Capture the cell that displays the provided text and extract its (X, Y) central coordinate. 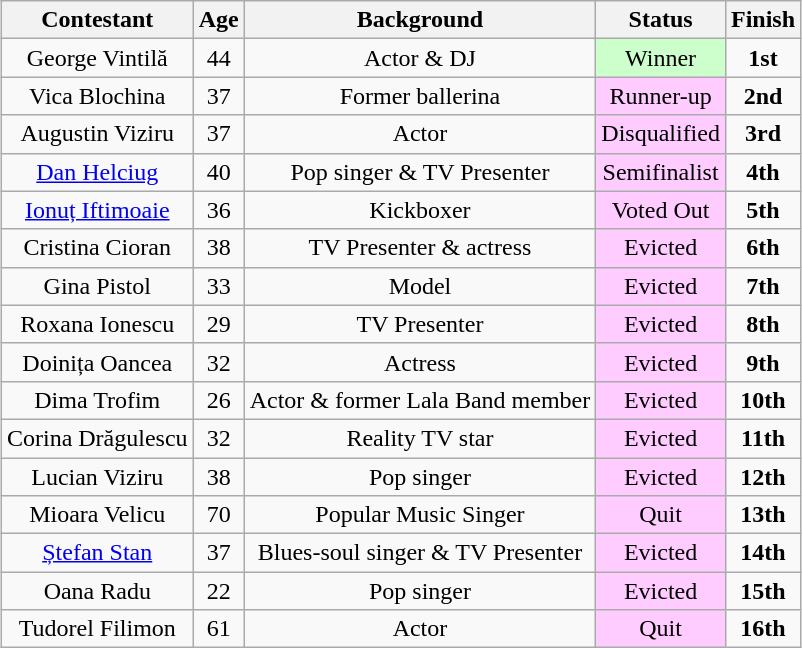
15th (762, 591)
9th (762, 362)
2nd (762, 96)
Dima Trofim (97, 400)
Kickboxer (420, 210)
Tudorel Filimon (97, 629)
Ionuț Iftimoaie (97, 210)
12th (762, 477)
70 (218, 515)
Semifinalist (661, 172)
Ștefan Stan (97, 553)
16th (762, 629)
13th (762, 515)
Blues-soul singer & TV Presenter (420, 553)
29 (218, 324)
Actress (420, 362)
Contestant (97, 20)
3rd (762, 134)
Gina Pistol (97, 286)
Actor & former Lala Band member (420, 400)
5th (762, 210)
Lucian Viziru (97, 477)
8th (762, 324)
61 (218, 629)
Popular Music Singer (420, 515)
33 (218, 286)
40 (218, 172)
Vica Blochina (97, 96)
Roxana Ionescu (97, 324)
Oana Radu (97, 591)
14th (762, 553)
10th (762, 400)
22 (218, 591)
George Vintilă (97, 58)
Augustin Viziru (97, 134)
Disqualified (661, 134)
Mioara Velicu (97, 515)
Actor & DJ (420, 58)
Voted Out (661, 210)
Winner (661, 58)
Cristina Cioran (97, 248)
4th (762, 172)
Model (420, 286)
Reality TV star (420, 438)
Age (218, 20)
TV Presenter & actress (420, 248)
26 (218, 400)
11th (762, 438)
Status (661, 20)
Background (420, 20)
Doinița Oancea (97, 362)
6th (762, 248)
1st (762, 58)
Former ballerina (420, 96)
Corina Drăgulescu (97, 438)
TV Presenter (420, 324)
Finish (762, 20)
36 (218, 210)
Dan Helciug (97, 172)
Runner-up (661, 96)
44 (218, 58)
Pop singer & TV Presenter (420, 172)
7th (762, 286)
